Return (x, y) of the center of cell containing provided text 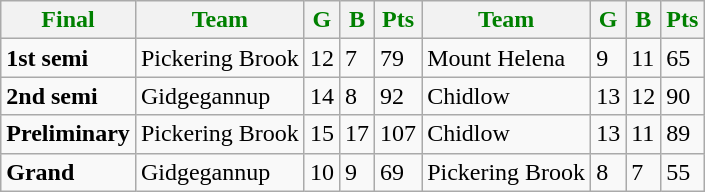
92 (398, 96)
79 (398, 58)
89 (682, 134)
Final (68, 20)
14 (322, 96)
90 (682, 96)
Mount Helena (506, 58)
2nd semi (68, 96)
69 (398, 172)
Preliminary (68, 134)
107 (398, 134)
55 (682, 172)
Grand (68, 172)
17 (356, 134)
15 (322, 134)
1st semi (68, 58)
65 (682, 58)
10 (322, 172)
